Determine the [x, y] coordinate at the center of the cell enclosing the given text.  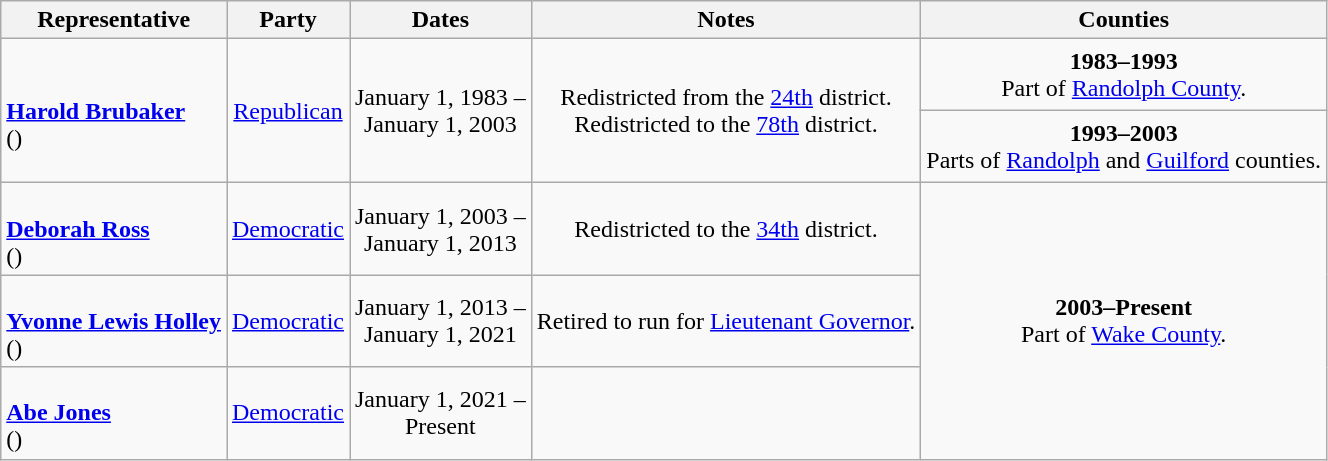
Retired to run for Lieutenant Governor. [726, 321]
1993–2003 Parts of Randolph and Guilford counties. [1124, 147]
Party [288, 20]
Redistricted to the 34th district. [726, 229]
2003–Present Part of Wake County. [1124, 321]
January 1, 2003 – January 1, 2013 [441, 229]
Yvonne Lewis Holley() [114, 321]
Dates [441, 20]
January 1, 2021 – Present [441, 413]
Deborah Ross() [114, 229]
Republican [288, 111]
January 1, 2013 – January 1, 2021 [441, 321]
Counties [1124, 20]
Notes [726, 20]
Abe Jones() [114, 413]
Redistricted from the 24th district. Redistricted to the 78th district. [726, 111]
Representative [114, 20]
1983–1993 Part of Randolph County. [1124, 75]
Harold Brubaker() [114, 111]
January 1, 1983 – January 1, 2003 [441, 111]
